Determine the (X, Y) coordinate at the center of the cell enclosing the given text.  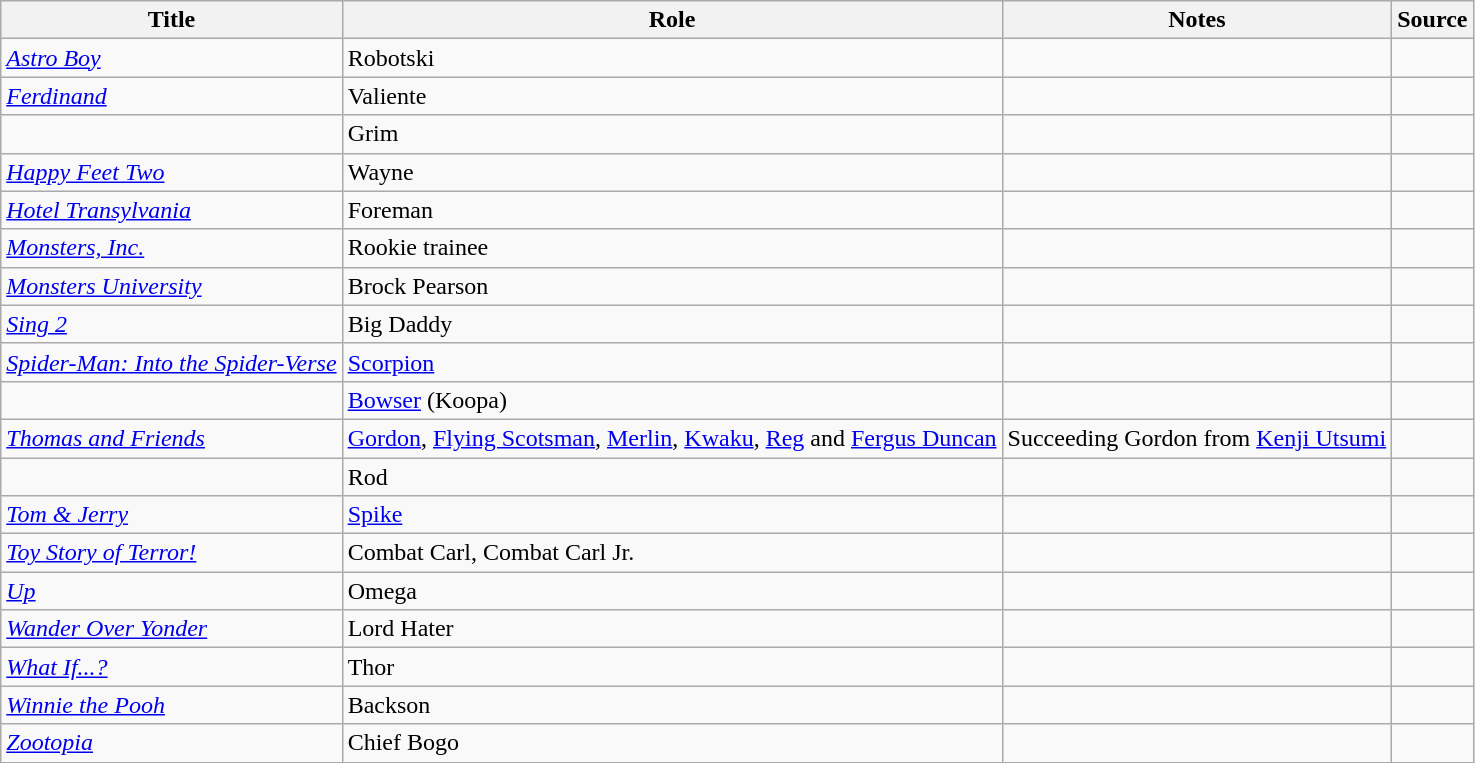
Ferdinand (172, 96)
Zootopia (172, 743)
Hotel Transylvania (172, 210)
Thor (672, 667)
Robotski (672, 58)
Monsters University (172, 286)
Sing 2 (172, 324)
Bowser (Koopa) (672, 400)
Rookie trainee (672, 248)
Lord Hater (672, 629)
Notes (1197, 20)
Scorpion (672, 362)
Combat Carl, Combat Carl Jr. (672, 553)
Spider-Man: Into the Spider-Verse (172, 362)
Spike (672, 515)
Omega (672, 591)
Gordon, Flying Scotsman, Merlin, Kwaku, Reg and Fergus Duncan (672, 438)
Up (172, 591)
Happy Feet Two (172, 172)
Winnie the Pooh (172, 705)
Source (1432, 20)
Foreman (672, 210)
Wander Over Yonder (172, 629)
Monsters, Inc. (172, 248)
Title (172, 20)
Astro Boy (172, 58)
Thomas and Friends (172, 438)
Chief Bogo (672, 743)
Rod (672, 477)
Valiente (672, 96)
Big Daddy (672, 324)
Succeeding Gordon from Kenji Utsumi (1197, 438)
Wayne (672, 172)
Toy Story of Terror! (172, 553)
Tom & Jerry (172, 515)
Backson (672, 705)
What If...? (172, 667)
Brock Pearson (672, 286)
Grim (672, 134)
Role (672, 20)
